Determine the (X, Y) coordinate at the center of the cell enclosing the given text.  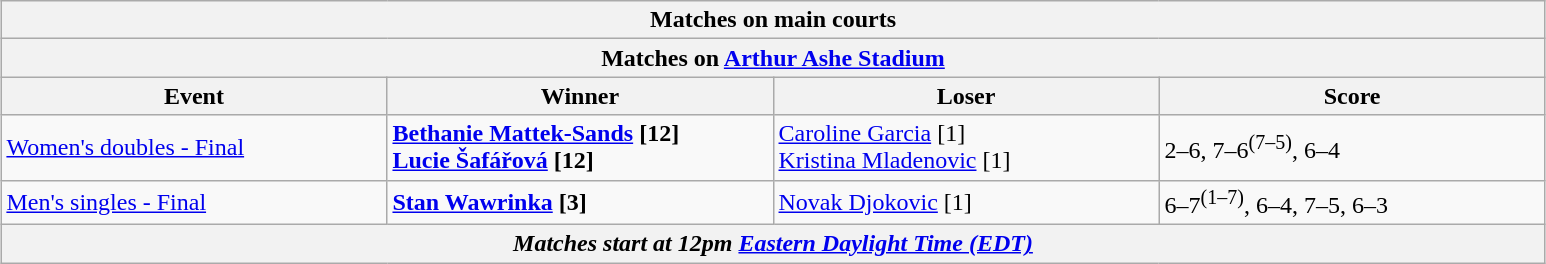
Caroline Garcia [1] Kristina Mladenovic [1] (966, 148)
Matches on main courts (773, 20)
Novak Djokovic [1] (966, 202)
Women's doubles - Final (194, 148)
Bethanie Mattek-Sands [12] Lucie Šafářová [12] (580, 148)
6–7(1–7), 6–4, 7–5, 6–3 (1352, 202)
Matches start at 12pm Eastern Daylight Time (EDT) (773, 244)
Men's singles - Final (194, 202)
2–6, 7–6(7–5), 6–4 (1352, 148)
Event (194, 96)
Winner (580, 96)
Stan Wawrinka [3] (580, 202)
Score (1352, 96)
Loser (966, 96)
Matches on Arthur Ashe Stadium (773, 58)
